For the text-containing cell, return its midpoint in (x, y) coordinate format. 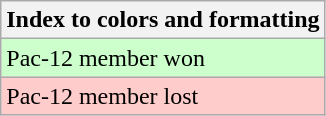
Pac-12 member lost (163, 96)
Pac-12 member won (163, 58)
Index to colors and formatting (163, 20)
